Pinpoint the cell where the given text exists, returning its (x, y) midpoint coordinate. 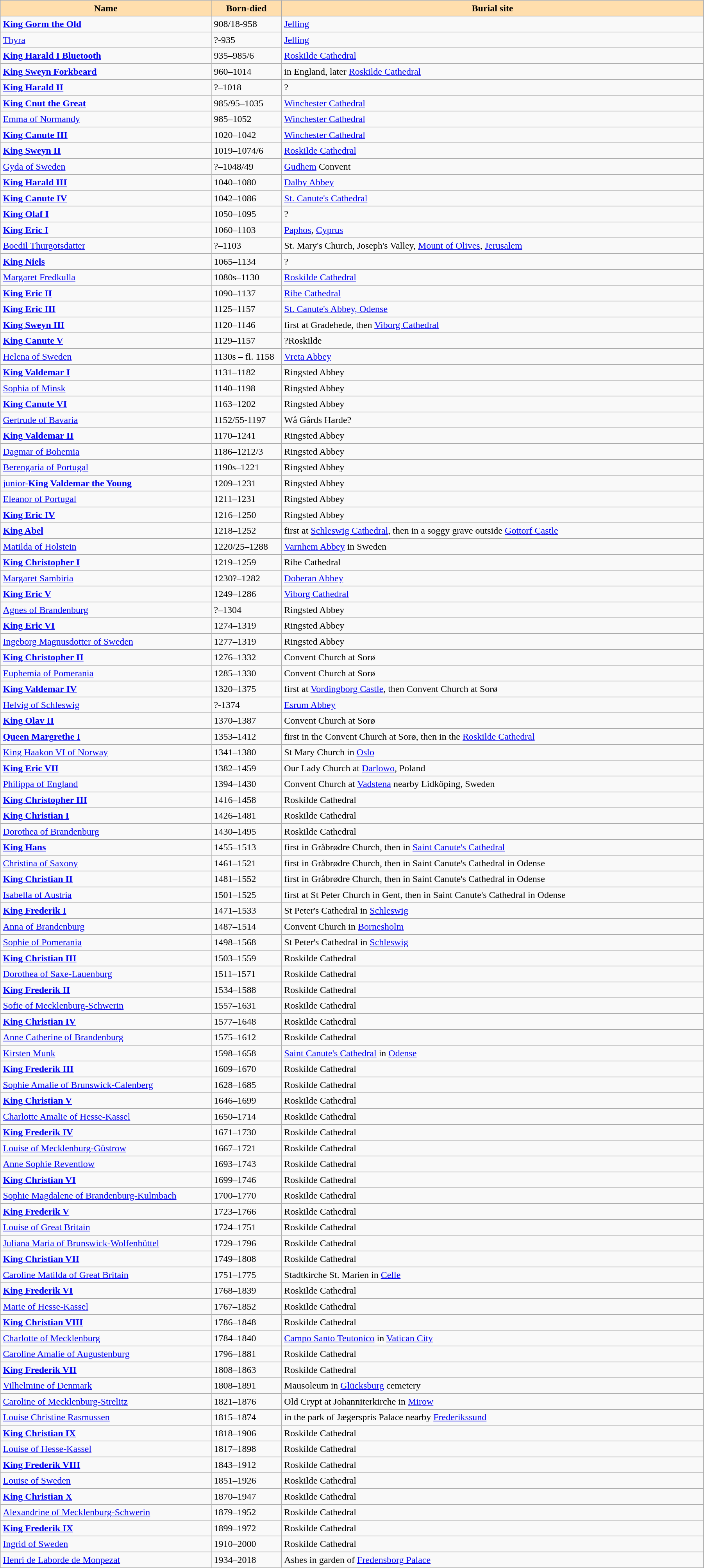
Boedil Thurgotsdatter (106, 246)
1471–1533 (247, 910)
Philippa of England (106, 784)
1209–1231 (247, 483)
Ashes in garden of Fredensborg Palace (493, 1560)
junior-King Valdemar the Young (106, 483)
King Harald II (106, 87)
1216–1250 (247, 515)
King Canute V (106, 340)
1808–1863 (247, 1370)
Charlotte Amalie of Hesse-Kassel (106, 1116)
Mausoleum in Glücksburg cemetery (493, 1385)
Saint Canute's Cathedral in Odense (493, 1053)
Ingrid of Sweden (106, 1544)
Dorothea of Saxe-Lauenburg (106, 974)
Gyda of Sweden (106, 167)
first at St Peter Church in Gent, then in Saint Canute's Cathedral in Odense (493, 895)
King Christian I (106, 815)
King Frederik VI (106, 1290)
Ingeborg Magnusdotter of Sweden (106, 642)
King Christian V (106, 1100)
1230?–1282 (247, 578)
King Haakon VI of Norway (106, 752)
King Hans (106, 847)
1899–1972 (247, 1528)
1693–1743 (247, 1164)
1815–1874 (247, 1417)
Anna of Brandenburg (106, 926)
Vreta Abbey (493, 357)
1320–1375 (247, 689)
Isabella of Austria (106, 895)
King Christopher II (106, 657)
1671–1730 (247, 1132)
King Christopher I (106, 562)
King Cnut the Great (106, 103)
King Valdemar I (106, 372)
first in Gråbrødre Church, then in Saint Canute's Cathedral (493, 847)
1751–1775 (247, 1275)
Henri de Laborde de Monpezat (106, 1560)
1598–1658 (247, 1053)
King Frederik VIII (106, 1465)
1341–1380 (247, 752)
King Harald III (106, 182)
in the park of Jægerspris Palace nearby Frederikssund (493, 1417)
1767–1852 (247, 1306)
1729–1796 (247, 1243)
King Frederik I (106, 910)
1723–1766 (247, 1211)
1065–1134 (247, 262)
Charlotte of Mecklenburg (106, 1338)
St. Canute's Cathedral (493, 198)
St Mary Church in Oslo (493, 752)
1784–1840 (247, 1338)
Emma of Normandy (106, 119)
985–1052 (247, 119)
1650–1714 (247, 1116)
?–1048/49 (247, 167)
1285–1330 (247, 673)
1768–1839 (247, 1290)
Louise of Sweden (106, 1480)
Dagmar of Bohemia (106, 452)
1019–1074/6 (247, 151)
1152/55-1197 (247, 420)
Helvig of Schleswig (106, 705)
908/18-958 (247, 24)
King Valdemar IV (106, 689)
King Eric VI (106, 625)
985/95–1035 (247, 103)
1220/25–1288 (247, 547)
Agnes of Brandenburg (106, 610)
1042–1086 (247, 198)
King Christian VIII (106, 1322)
1851–1926 (247, 1480)
1577–1648 (247, 1021)
Louise Christine Rasmussen (106, 1417)
1090–1137 (247, 293)
King Frederik IX (106, 1528)
first in the Convent Church at Sorø, then in the Roskilde Cathedral (493, 737)
1699–1746 (247, 1180)
1700–1770 (247, 1195)
?-1374 (247, 705)
935–985/6 (247, 56)
King Christian VI (106, 1180)
in England, later Roskilde Cathedral (493, 72)
Louise of Mecklenburg-Güstrow (106, 1148)
1646–1699 (247, 1100)
King Christian IV (106, 1021)
Name (106, 8)
first at Schleswig Cathedral, then in a soggy grave outside Gottorf Castle (493, 530)
King Christian X (106, 1496)
Sophie Magdalene of Brandenburg-Kulmbach (106, 1195)
King Sweyn III (106, 325)
1274–1319 (247, 625)
1575–1612 (247, 1037)
1211–1231 (247, 499)
Burial site (493, 8)
1416–1458 (247, 800)
1218–1252 (247, 530)
1050–1095 (247, 214)
Esrum Abbey (493, 705)
1534–1588 (247, 990)
1020–1042 (247, 135)
Stadtkirche St. Marien in Celle (493, 1275)
Matilda of Holstein (106, 547)
Convent Church in Bornesholm (493, 926)
?–1018 (247, 87)
1394–1430 (247, 784)
Kirsten Munk (106, 1053)
1455–1513 (247, 847)
King Gorm the Old (106, 24)
1426–1481 (247, 815)
Sophie of Pomerania (106, 942)
1843–1912 (247, 1465)
Paphos, Cyprus (493, 230)
King Harald I Bluetooth (106, 56)
1879–1952 (247, 1512)
King Frederik IV (106, 1132)
Our Lady Church at Darlowo, Poland (493, 768)
Dorothea of Brandenburg (106, 831)
King Eric III (106, 309)
Queen Margrethe I (106, 737)
King Frederik III (106, 1069)
King Niels (106, 262)
1910–2000 (247, 1544)
Vilhelmine of Denmark (106, 1385)
Doberan Abbey (493, 578)
1353–1412 (247, 737)
St. Mary's Church, Joseph's Valley, Mount of Olives, Jerusalem (493, 246)
Thyra (106, 40)
King Olaf I (106, 214)
1796–1881 (247, 1354)
Varnhem Abbey in Sweden (493, 547)
1186–1212/3 (247, 452)
King Eric I (106, 230)
King Canute VI (106, 404)
1163–1202 (247, 404)
1461–1521 (247, 863)
Campo Santo Teutonico in Vatican City (493, 1338)
1430–1495 (247, 831)
Viborg Cathedral (493, 594)
Sophia of Minsk (106, 388)
King Christian III (106, 958)
1120–1146 (247, 325)
King Frederik II (106, 990)
Sophie Amalie of Brunswick-Calenberg (106, 1085)
Helena of Sweden (106, 357)
?Roskilde (493, 340)
1808–1891 (247, 1385)
960–1014 (247, 72)
Louise of Hesse-Kassel (106, 1449)
1190s–1221 (247, 467)
King Christopher III (106, 800)
1249–1286 (247, 594)
1817–1898 (247, 1449)
King Sweyn II (106, 151)
1818–1906 (247, 1433)
Gertrude of Bavaria (106, 420)
King Eric II (106, 293)
Margaret Sambiria (106, 578)
1130s – fl. 1158 (247, 357)
1382–1459 (247, 768)
Caroline Matilda of Great Britain (106, 1275)
1786–1848 (247, 1322)
1170–1241 (247, 435)
1557–1631 (247, 1005)
1724–1751 (247, 1227)
1628–1685 (247, 1085)
King Eric VII (106, 768)
1370–1387 (247, 720)
first at Gradehede, then Viborg Cathedral (493, 325)
Louise of Great Britain (106, 1227)
King Frederik VII (106, 1370)
Euphemia of Pomerania (106, 673)
Anne Sophie Reventlow (106, 1164)
Gudhem Convent (493, 167)
1487–1514 (247, 926)
1060–1103 (247, 230)
1934–2018 (247, 1560)
?–1304 (247, 610)
Margaret Fredkulla (106, 277)
St. Canute's Abbey, Odense (493, 309)
Anne Catherine of Brandenburg (106, 1037)
King Canute III (106, 135)
1511–1571 (247, 974)
King Abel (106, 530)
King Frederik V (106, 1211)
King Christian VII (106, 1259)
1821–1876 (247, 1401)
King Valdemar II (106, 435)
1125–1157 (247, 309)
1667–1721 (247, 1148)
Wå Gårds Harde? (493, 420)
Berengaria of Portugal (106, 467)
King Eric IV (106, 515)
Old Crypt at Johanniterkirche in Mirow (493, 1401)
1276–1332 (247, 657)
?-935 (247, 40)
King Canute IV (106, 198)
Caroline Amalie of Augustenburg (106, 1354)
Eleanor of Portugal (106, 499)
King Sweyn Forkbeard (106, 72)
Convent Church at Vadstena nearby Lidköping, Sweden (493, 784)
King Olav II (106, 720)
1131–1182 (247, 372)
1129–1157 (247, 340)
King Christian IX (106, 1433)
1503–1559 (247, 958)
1481–1552 (247, 879)
Caroline of Mecklenburg-Strelitz (106, 1401)
1140–1198 (247, 388)
Alexandrine of Mecklenburg-Schwerin (106, 1512)
?–1103 (247, 246)
first at Vordingborg Castle, then Convent Church at Sorø (493, 689)
1080s–1130 (247, 277)
Christina of Saxony (106, 863)
1219–1259 (247, 562)
Marie of Hesse-Kassel (106, 1306)
King Eric V (106, 594)
1040–1080 (247, 182)
1277–1319 (247, 642)
Juliana Maria of Brunswick-Wolfenbüttel (106, 1243)
King Christian II (106, 879)
1749–1808 (247, 1259)
1498–1568 (247, 942)
1870–1947 (247, 1496)
Dalby Abbey (493, 182)
Sofie of Mecklenburg-Schwerin (106, 1005)
1501–1525 (247, 895)
Born-died (247, 8)
1609–1670 (247, 1069)
